Identify which cell holds the provided text, then report its (X, Y) central coordinate. 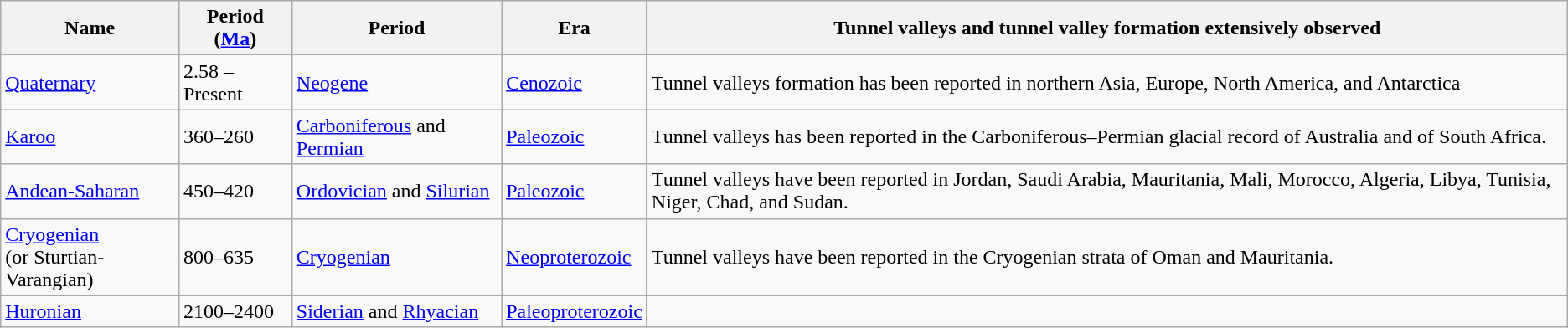
Ordovician and Silurian (396, 191)
Cryogenian (396, 257)
360–260 (235, 137)
450–420 (235, 191)
Quaternary (90, 82)
Tunnel valleys and tunnel valley formation extensively observed (1107, 28)
Huronian (90, 311)
Tunnel valleys has been reported in the Carboniferous–Permian glacial record of Australia and of South Africa. (1107, 137)
Period (396, 28)
Tunnel valleys have been reported in the Cryogenian strata of Oman and Mauritania. (1107, 257)
Neogene (396, 82)
Cryogenian(or Sturtian-Varangian) (90, 257)
Era (575, 28)
2100–2400 (235, 311)
800–635 (235, 257)
Tunnel valleys formation has been reported in northern Asia, Europe, North America, and Antarctica (1107, 82)
Name (90, 28)
Karoo (90, 137)
Cenozoic (575, 82)
Period (Ma) (235, 28)
Carboniferous and Permian (396, 137)
Tunnel valleys have been reported in Jordan, Saudi Arabia, Mauritania, Mali, Morocco, Algeria, Libya, Tunisia, Niger, Chad, and Sudan. (1107, 191)
Siderian and Rhyacian (396, 311)
Andean-Saharan (90, 191)
Neoproterozoic (575, 257)
Paleoproterozoic (575, 311)
2.58 – Present (235, 82)
